From the cell containing the given text, extract its center point as [x, y] coordinate. 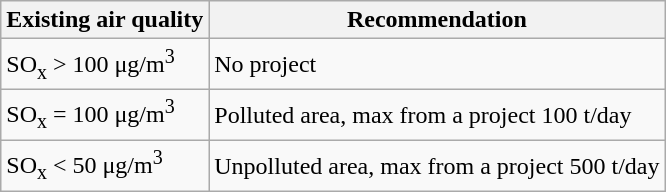
Recommendation [437, 20]
Polluted area, max from a project 100 t/day [437, 116]
SOx < 50 μg/m3 [105, 166]
No project [437, 64]
Unpolluted area, max from a project 500 t/day [437, 166]
SOx > 100 μg/m3 [105, 64]
SOx = 100 μg/m3 [105, 116]
Existing air quality [105, 20]
